Provide the [x, y] coordinate of the cell's center where the given text is located.  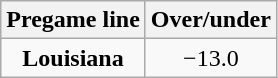
−13.0 [210, 58]
Pregame line [74, 20]
Louisiana [74, 58]
Over/under [210, 20]
